Locate the cell with the specified text and output its [x, y] center coordinate. 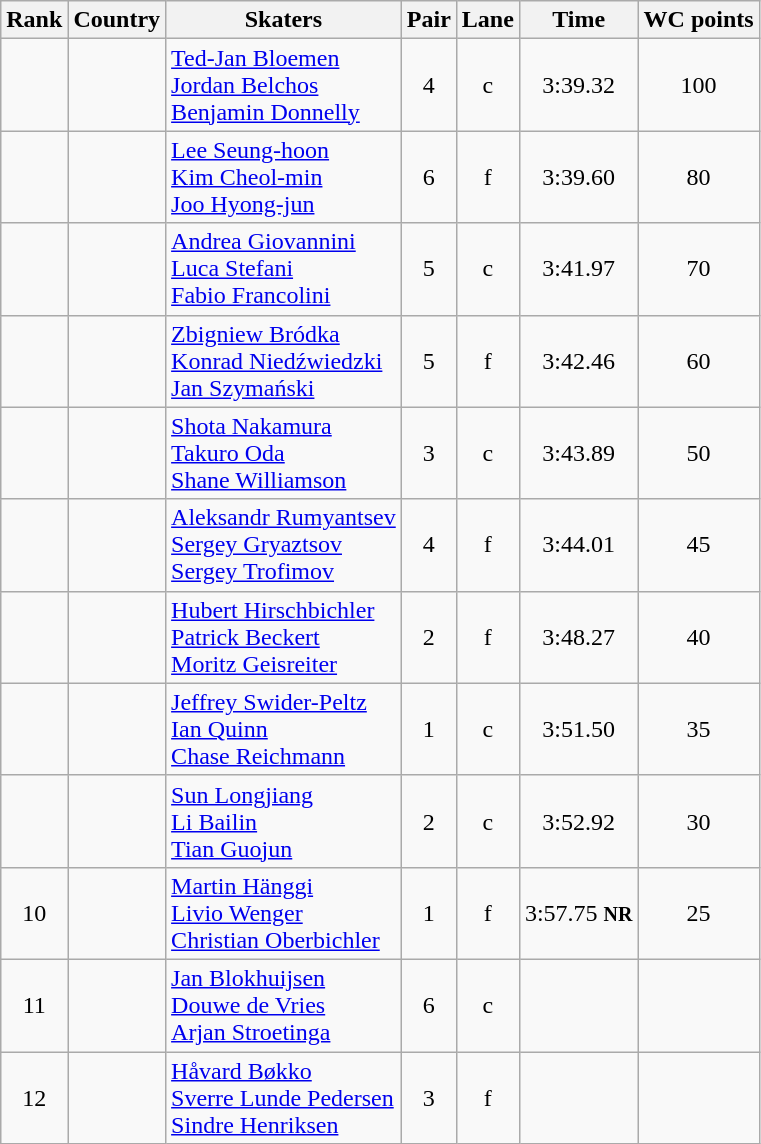
Ted-Jan BloemenJordan BelchosBenjamin Donnelly [284, 85]
Jan BlokhuijsenDouwe de VriesArjan Stroetinga [284, 1005]
Aleksandr RumyantsevSergey GryaztsovSergey Trofimov [284, 545]
Sun LongjiangLi BailinTian Guojun [284, 821]
3:57.75 NR [578, 913]
3:39.60 [578, 177]
70 [698, 269]
Country [117, 20]
30 [698, 821]
3:51.50 [578, 729]
25 [698, 913]
Hubert HirschbichlerPatrick BeckertMoritz Geisreiter [284, 637]
3:43.89 [578, 453]
Martin HänggiLivio WengerChristian Oberbichler [284, 913]
100 [698, 85]
60 [698, 361]
Skaters [284, 20]
Rank [34, 20]
50 [698, 453]
Håvard BøkkoSverre Lunde PedersenSindre Henriksen [284, 1098]
10 [34, 913]
WC points [698, 20]
Jeffrey Swider-PeltzIan QuinnChase Reichmann [284, 729]
Lee Seung-hoonKim Cheol-minJoo Hyong-jun [284, 177]
3:44.01 [578, 545]
3:41.97 [578, 269]
Andrea GiovanniniLuca StefaniFabio Francolini [284, 269]
3:42.46 [578, 361]
40 [698, 637]
3:48.27 [578, 637]
Time [578, 20]
35 [698, 729]
3:39.32 [578, 85]
45 [698, 545]
Shota NakamuraTakuro OdaShane Williamson [284, 453]
3:52.92 [578, 821]
11 [34, 1005]
12 [34, 1098]
80 [698, 177]
Pair [428, 20]
Zbigniew BródkaKonrad NiedźwiedzkiJan Szymański [284, 361]
Lane [488, 20]
